Pinpoint the cell where the given text exists, returning its (x, y) midpoint coordinate. 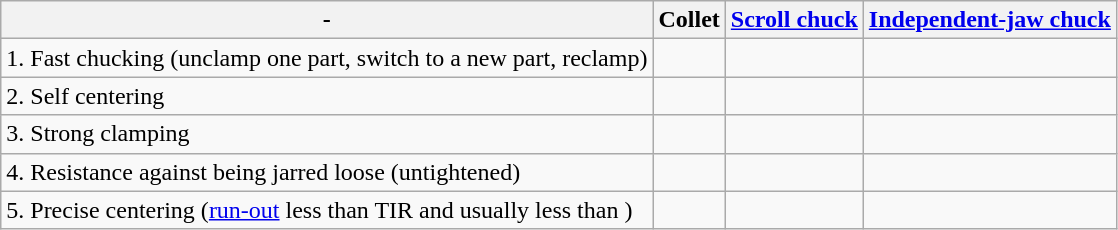
1. Fast chucking (unclamp one part, switch to a new part, reclamp) (327, 58)
- (327, 20)
5. Precise centering (run-out less than TIR and usually less than ) (327, 210)
Collet (689, 20)
2. Self centering (327, 96)
Scroll chuck (794, 20)
3. Strong clamping (327, 134)
4. Resistance against being jarred loose (untightened) (327, 172)
Independent-jaw chuck (990, 20)
